Extract the [x, y] coordinate from the center of the cell holding the provided text.  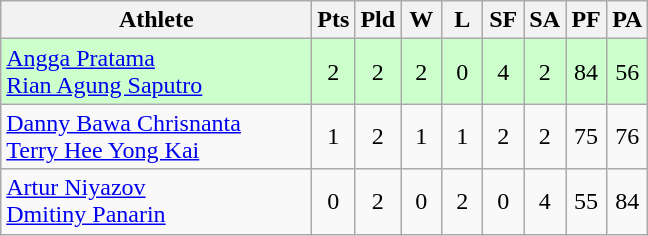
Athlete [156, 20]
Danny Bawa Chrisnanta Terry Hee Yong Kai [156, 136]
Artur Niyazov Dmitiny Panarin [156, 202]
75 [586, 136]
Pts [334, 20]
W [422, 20]
56 [628, 72]
55 [586, 202]
Angga Pratama Rian Agung Saputro [156, 72]
Pld [378, 20]
SF [504, 20]
SA [545, 20]
76 [628, 136]
PF [586, 20]
PA [628, 20]
L [462, 20]
